Return [x, y] of the center of cell containing provided text 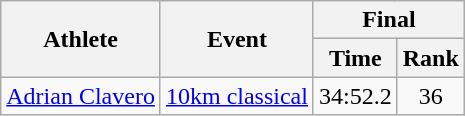
36 [430, 96]
Time [355, 58]
Rank [430, 58]
Athlete [81, 39]
Final [388, 20]
Adrian Clavero [81, 96]
34:52.2 [355, 96]
Event [236, 39]
10km classical [236, 96]
